Extract the [x, y] coordinate from the center of the cell holding the provided text.  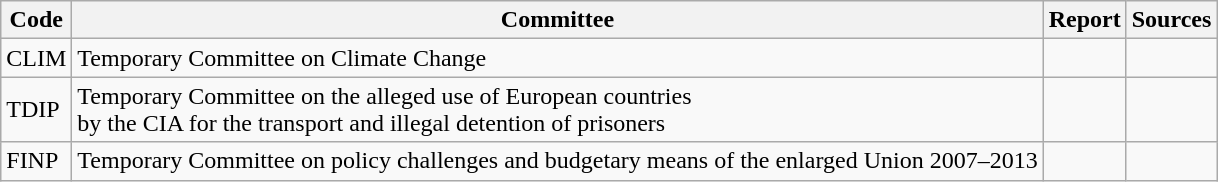
Committee [558, 20]
FINP [36, 161]
CLIM [36, 58]
Sources [1172, 20]
Temporary Committee on the alleged use of European countriesby the CIA for the transport and illegal detention of prisoners [558, 110]
Temporary Committee on policy challenges and budgetary means of the enlarged Union 2007–2013 [558, 161]
Temporary Committee on Climate Change [558, 58]
Report [1084, 20]
TDIP [36, 110]
Code [36, 20]
